Pinpoint the cell where the given text exists, returning its (X, Y) midpoint coordinate. 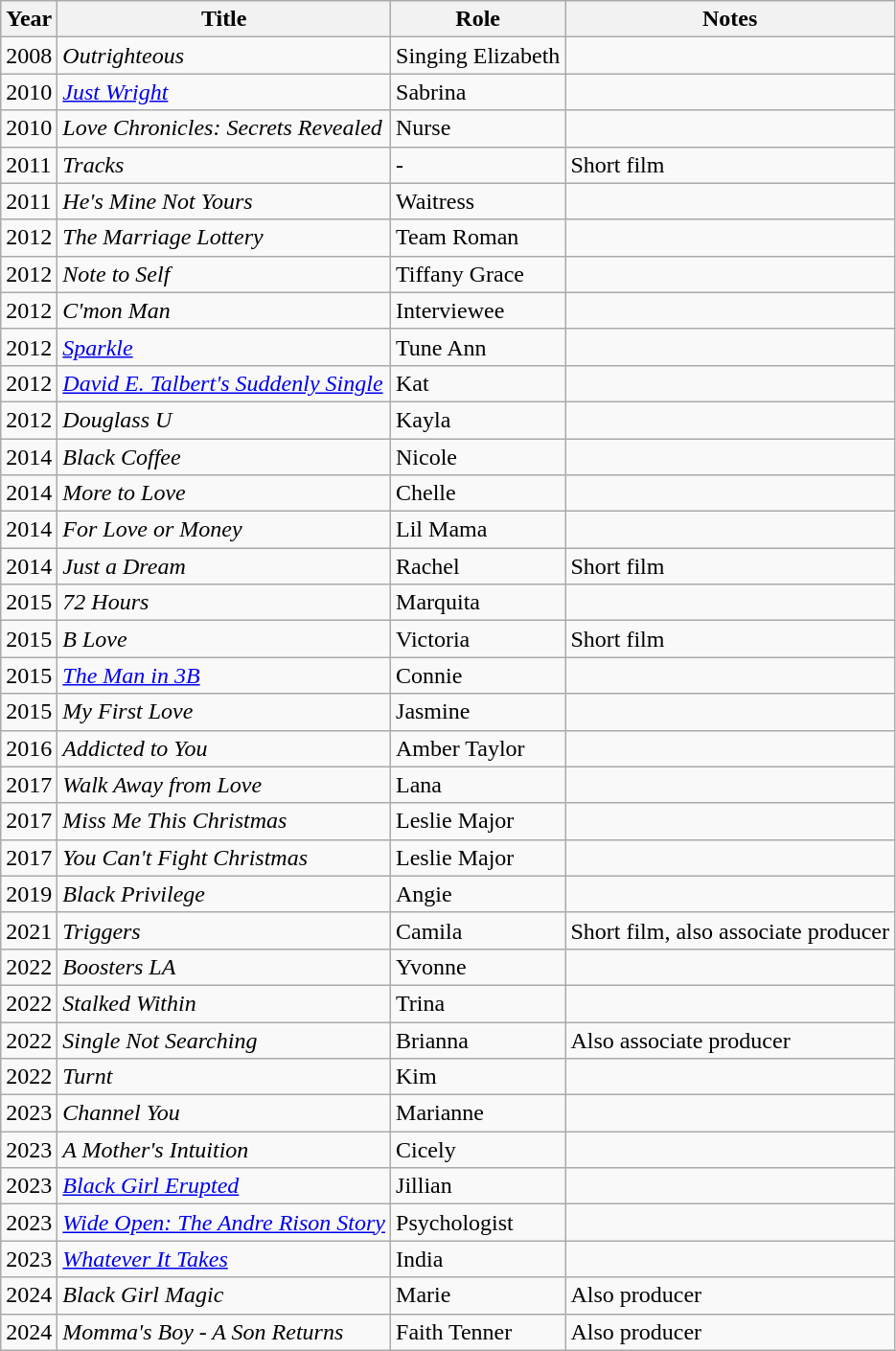
Black Girl Magic (224, 1295)
For Love or Money (224, 530)
More to Love (224, 493)
Sabrina (478, 92)
Singing Elizabeth (478, 56)
You Can't Fight Christmas (224, 858)
Yvonne (478, 967)
Wide Open: The Andre Rison Story (224, 1223)
Sparkle (224, 347)
C'mon Man (224, 310)
Faith Tenner (478, 1332)
India (478, 1259)
Psychologist (478, 1223)
2021 (29, 930)
Channel You (224, 1113)
Whatever It Takes (224, 1259)
Chelle (478, 493)
2019 (29, 894)
Waitress (478, 201)
Douglass U (224, 420)
Brianna (478, 1040)
Title (224, 19)
Tune Ann (478, 347)
Kayla (478, 420)
The Man in 3B (224, 675)
Marquita (478, 603)
Short film, also associate producer (730, 930)
Addicted to You (224, 748)
Jasmine (478, 712)
2008 (29, 56)
Interviewee (478, 310)
Outrighteous (224, 56)
Also associate producer (730, 1040)
Triggers (224, 930)
Lil Mama (478, 530)
Marie (478, 1295)
Kim (478, 1077)
Black Girl Erupted (224, 1186)
- (478, 165)
Rachel (478, 566)
Note to Self (224, 274)
Lana (478, 785)
Love Chronicles: Secrets Revealed (224, 128)
Marianne (478, 1113)
Year (29, 19)
Notes (730, 19)
My First Love (224, 712)
He's Mine Not Yours (224, 201)
Tiffany Grace (478, 274)
Tracks (224, 165)
2016 (29, 748)
Angie (478, 894)
A Mother's Intuition (224, 1150)
Connie (478, 675)
Victoria (478, 639)
Nicole (478, 457)
Black Coffee (224, 457)
Jillian (478, 1186)
Nurse (478, 128)
David E. Talbert's Suddenly Single (224, 383)
72 Hours (224, 603)
Role (478, 19)
Amber Taylor (478, 748)
The Marriage Lottery (224, 238)
Team Roman (478, 238)
Kat (478, 383)
Miss Me This Christmas (224, 821)
Just Wright (224, 92)
Momma's Boy - A Son Returns (224, 1332)
B Love (224, 639)
Camila (478, 930)
Stalked Within (224, 1003)
Black Privilege (224, 894)
Turnt (224, 1077)
Cicely (478, 1150)
Walk Away from Love (224, 785)
Boosters LA (224, 967)
Just a Dream (224, 566)
Trina (478, 1003)
Single Not Searching (224, 1040)
